Return (X, Y) of the center of cell containing provided text 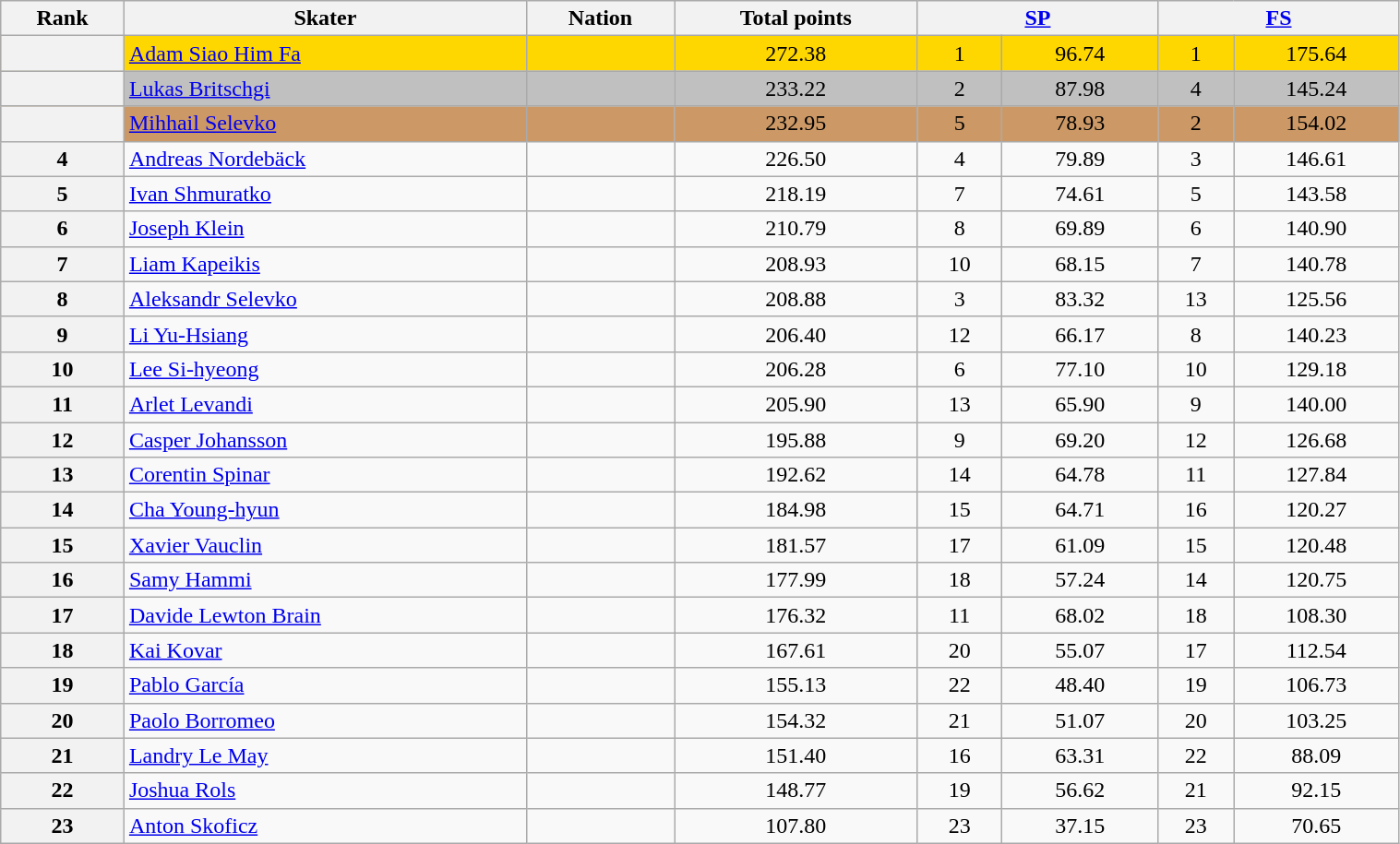
218.19 (796, 194)
112.54 (1316, 650)
177.99 (796, 580)
Samy Hammi (325, 580)
SP (1037, 18)
140.23 (1316, 334)
Adam Siao Him Fa (325, 53)
Joseph Klein (325, 229)
108.30 (1316, 615)
129.18 (1316, 369)
Liam Kapeikis (325, 264)
120.27 (1316, 510)
64.78 (1080, 475)
70.65 (1316, 826)
226.50 (796, 159)
145.24 (1316, 89)
Nation (600, 18)
206.40 (796, 334)
Lukas Britschgi (325, 89)
48.40 (1080, 685)
66.17 (1080, 334)
51.07 (1080, 720)
233.22 (796, 89)
55.07 (1080, 650)
Arlet Levandi (325, 404)
125.56 (1316, 299)
167.61 (796, 650)
37.15 (1080, 826)
Aleksandr Selevko (325, 299)
83.32 (1080, 299)
88.09 (1316, 755)
Davide Lewton Brain (325, 615)
78.93 (1080, 124)
61.09 (1080, 545)
77.10 (1080, 369)
Kai Kovar (325, 650)
Paolo Borromeo (325, 720)
176.32 (796, 615)
272.38 (796, 53)
140.78 (1316, 264)
FS (1279, 18)
154.02 (1316, 124)
208.93 (796, 264)
Landry Le May (325, 755)
Ivan Shmuratko (325, 194)
68.15 (1080, 264)
Total points (796, 18)
74.61 (1080, 194)
96.74 (1080, 53)
148.77 (796, 791)
126.68 (1316, 440)
68.02 (1080, 615)
Xavier Vauclin (325, 545)
192.62 (796, 475)
56.62 (1080, 791)
175.64 (1316, 53)
127.84 (1316, 475)
143.58 (1316, 194)
106.73 (1316, 685)
206.28 (796, 369)
155.13 (796, 685)
232.95 (796, 124)
154.32 (796, 720)
57.24 (1080, 580)
184.98 (796, 510)
208.88 (796, 299)
195.88 (796, 440)
Casper Johansson (325, 440)
107.80 (796, 826)
Li Yu-Hsiang (325, 334)
Skater (325, 18)
Corentin Spinar (325, 475)
Andreas Nordebäck (325, 159)
69.89 (1080, 229)
69.20 (1080, 440)
87.98 (1080, 89)
181.57 (796, 545)
Anton Skoficz (325, 826)
146.61 (1316, 159)
65.90 (1080, 404)
Pablo García (325, 685)
205.90 (796, 404)
103.25 (1316, 720)
Rank (63, 18)
210.79 (796, 229)
151.40 (796, 755)
Mihhail Selevko (325, 124)
63.31 (1080, 755)
120.48 (1316, 545)
64.71 (1080, 510)
79.89 (1080, 159)
140.00 (1316, 404)
Joshua Rols (325, 791)
Cha Young-hyun (325, 510)
120.75 (1316, 580)
92.15 (1316, 791)
140.90 (1316, 229)
Lee Si-hyeong (325, 369)
